Locate the cell with the specified text and output its [X, Y] center coordinate. 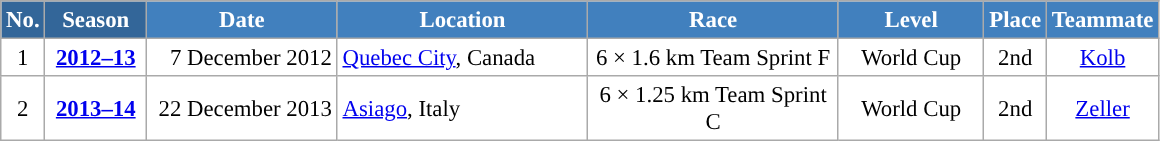
2 [23, 108]
Quebec City, Canada [462, 58]
Place [1015, 20]
Date [242, 20]
7 December 2012 [242, 58]
6 × 1.6 km Team Sprint F [714, 58]
Location [462, 20]
Race [714, 20]
2013–14 [96, 108]
6 × 1.25 km Team Sprint C [714, 108]
No. [23, 20]
1 [23, 58]
Season [96, 20]
Level [911, 20]
Zeller [1102, 108]
2012–13 [96, 58]
Teammate [1102, 20]
Kolb [1102, 58]
Asiago, Italy [462, 108]
22 December 2013 [242, 108]
